Detect which cell encompasses the target text, then output its (X, Y) center coordinate. 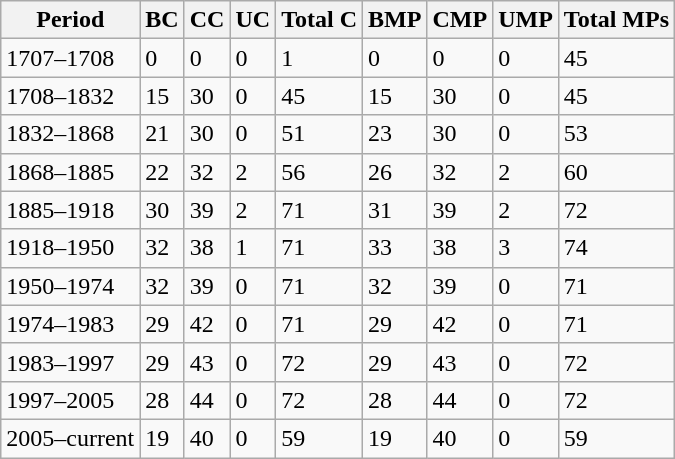
BMP (395, 20)
CC (207, 20)
UMP (526, 20)
3 (526, 248)
Total MPs (616, 20)
21 (162, 134)
60 (616, 172)
26 (395, 172)
Total C (320, 20)
23 (395, 134)
51 (320, 134)
53 (616, 134)
1918–1950 (70, 248)
1974–1983 (70, 324)
56 (320, 172)
33 (395, 248)
CMP (460, 20)
UC (253, 20)
1885–1918 (70, 210)
2005–current (70, 438)
Period (70, 20)
1832–1868 (70, 134)
1950–1974 (70, 286)
BC (162, 20)
74 (616, 248)
1708–1832 (70, 96)
31 (395, 210)
1983–1997 (70, 362)
22 (162, 172)
1707–1708 (70, 58)
1868–1885 (70, 172)
1997–2005 (70, 400)
